Find where the given text appears and provide that cell's center as [X, Y] coordinate. 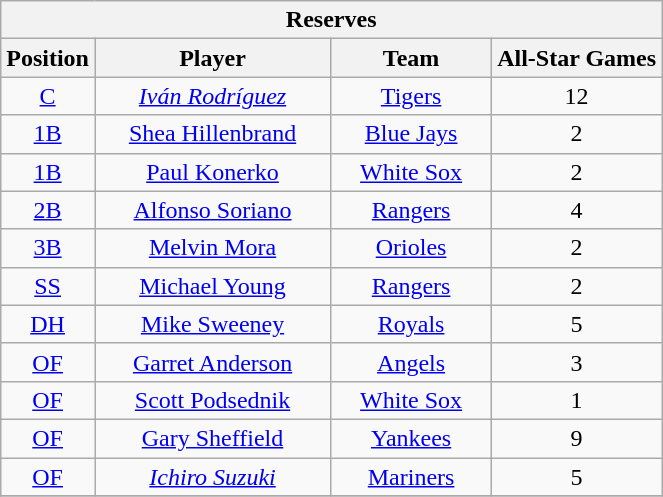
Paul Konerko [212, 172]
2B [48, 210]
Michael Young [212, 286]
Yankees [412, 438]
Team [412, 58]
Garret Anderson [212, 362]
9 [577, 438]
Royals [412, 324]
Reserves [332, 20]
12 [577, 96]
Orioles [412, 248]
3B [48, 248]
Scott Podsednik [212, 400]
Blue Jays [412, 134]
Angels [412, 362]
4 [577, 210]
Alfonso Soriano [212, 210]
DH [48, 324]
1 [577, 400]
Melvin Mora [212, 248]
3 [577, 362]
Tigers [412, 96]
Position [48, 58]
Ichiro Suzuki [212, 477]
Mariners [412, 477]
SS [48, 286]
Gary Sheffield [212, 438]
Mike Sweeney [212, 324]
Iván Rodríguez [212, 96]
Shea Hillenbrand [212, 134]
Player [212, 58]
All-Star Games [577, 58]
C [48, 96]
